Pinpoint the cell where the given text exists, returning its (X, Y) midpoint coordinate. 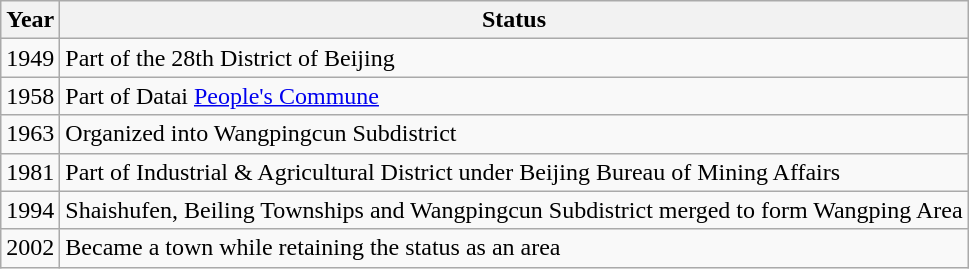
Part of Datai People's Commune (514, 96)
1958 (30, 96)
1981 (30, 172)
2002 (30, 248)
Shaishufen, Beiling Townships and Wangpingcun Subdistrict merged to form Wangping Area (514, 210)
Part of Industrial & Agricultural District under Beijing Bureau of Mining Affairs (514, 172)
1994 (30, 210)
1949 (30, 58)
Organized into Wangpingcun Subdistrict (514, 134)
Year (30, 20)
Part of the 28th District of Beijing (514, 58)
1963 (30, 134)
Status (514, 20)
Became a town while retaining the status as an area (514, 248)
